Return (X, Y) of the center of cell containing provided text 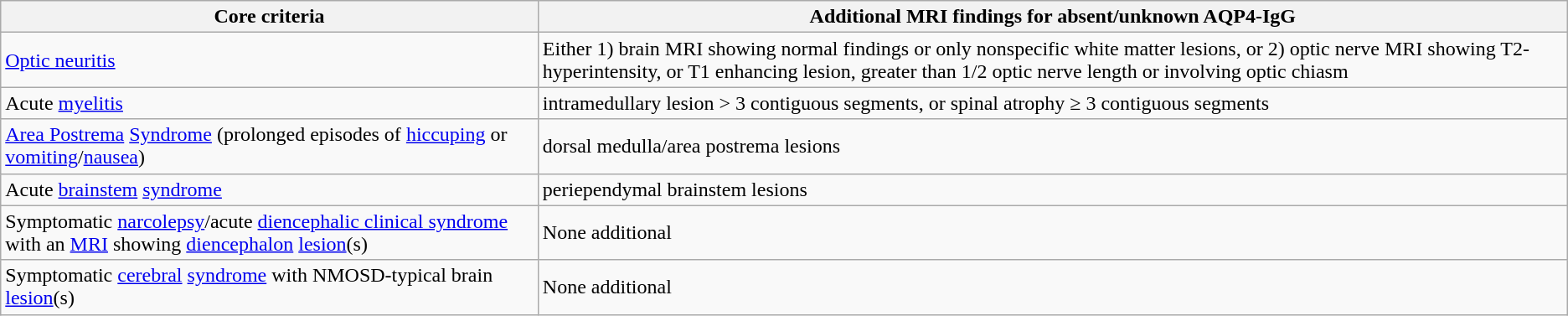
periependymal brainstem lesions (1052, 189)
Acute myelitis (270, 103)
Acute brainstem syndrome (270, 189)
intramedullary lesion > 3 contiguous segments, or spinal atrophy ≥ 3 contiguous segments (1052, 103)
Symptomatic cerebral syndrome with NMOSD-typical brain lesion(s) (270, 287)
Core criteria (270, 17)
Optic neuritis (270, 60)
Area Postrema Syndrome (prolonged episodes of hiccuping or vomiting/nausea) (270, 146)
dorsal medulla/area postrema lesions (1052, 146)
Symptomatic narcolepsy/acute diencephalic clinical syndrome with an MRI showing diencephalon lesion(s) (270, 233)
Additional MRI findings for absent/unknown AQP4-IgG (1052, 17)
